Extract the (x, y) coordinate from the center of the cell holding the provided text.  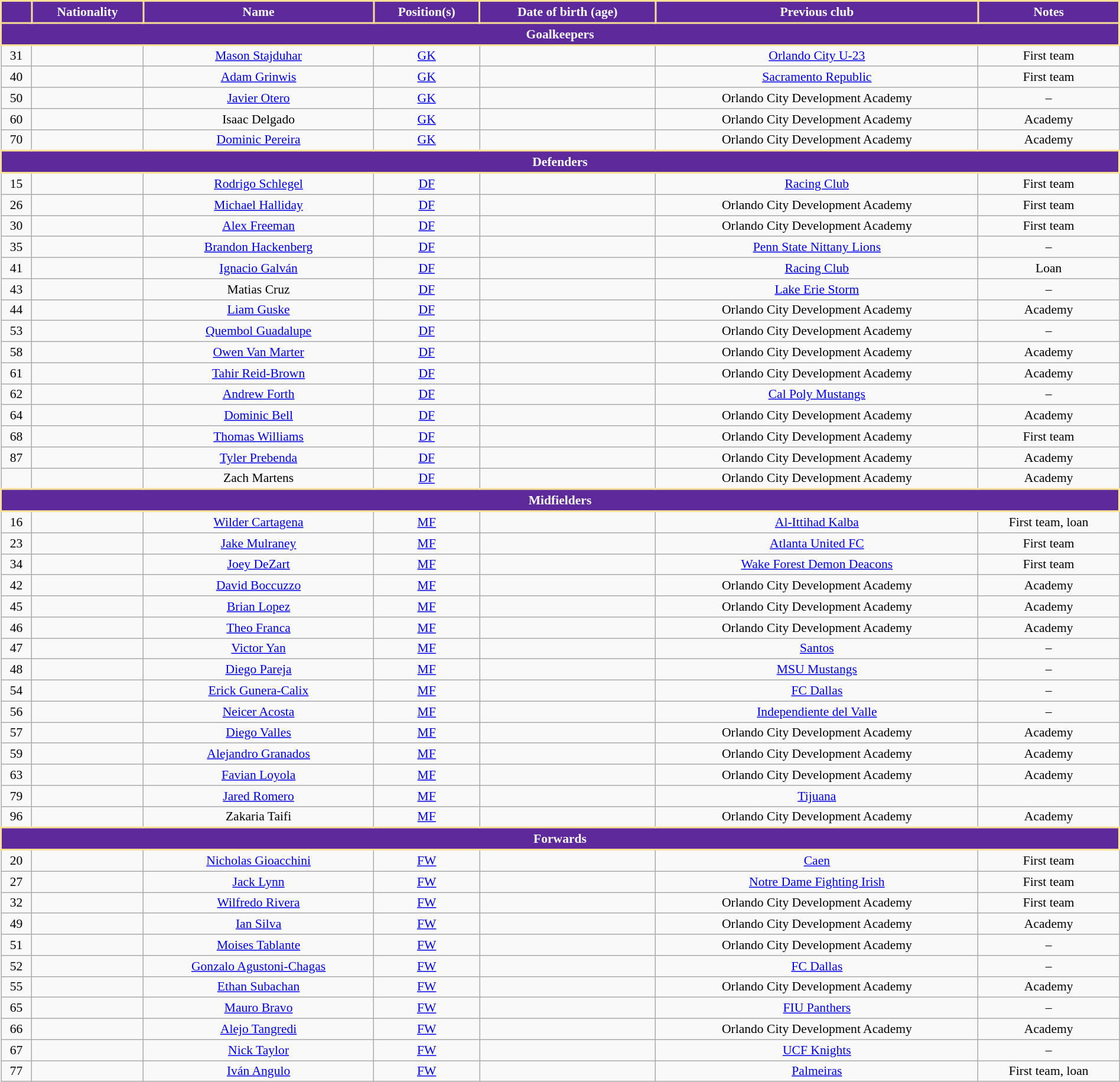
Loan (1049, 268)
26 (17, 205)
Alejandro Granados (258, 754)
Quembol Guadalupe (258, 331)
Matias Cruz (258, 289)
Caen (817, 861)
Alejo Tangredi (258, 1029)
Joey DeZart (258, 565)
UCF Knights (817, 1050)
Midfielders (560, 501)
Thomas Williams (258, 436)
55 (17, 987)
Nick Taylor (258, 1050)
Jared Romero (258, 796)
27 (17, 882)
Notre Dame Fighting Irish (817, 882)
Independiente del Valle (817, 712)
Previous club (817, 12)
Tijuana (817, 796)
Javier Otero (258, 98)
Victor Yan (258, 648)
46 (17, 628)
Jake Mulraney (258, 543)
Forwards (560, 839)
Owen Van Marter (258, 353)
Dominic Pereira (258, 140)
57 (17, 733)
52 (17, 966)
Wake Forest Demon Deacons (817, 565)
34 (17, 565)
61 (17, 373)
Santos (817, 648)
Lake Erie Storm (817, 289)
Erick Gunera-Calix (258, 691)
Cal Poly Mustangs (817, 395)
68 (17, 436)
20 (17, 861)
Alex Freeman (258, 226)
Rodrigo Schlegel (258, 184)
40 (17, 77)
Wilder Cartagena (258, 522)
Penn State Nittany Lions (817, 247)
31 (17, 56)
Atlanta United FC (817, 543)
Goalkeepers (560, 34)
Andrew Forth (258, 395)
63 (17, 775)
65 (17, 1008)
45 (17, 607)
77 (17, 1071)
87 (17, 458)
53 (17, 331)
Isaac Delgado (258, 119)
Ethan Subachan (258, 987)
Dominic Bell (258, 416)
Position(s) (426, 12)
Neicer Acosta (258, 712)
51 (17, 945)
Zakaria Taifi (258, 817)
Brian Lopez (258, 607)
Diego Pareja (258, 670)
Nicholas Gioacchini (258, 861)
Notes (1049, 12)
Name (258, 12)
Orlando City U-23 (817, 56)
Ignacio Galván (258, 268)
62 (17, 395)
30 (17, 226)
Liam Guske (258, 310)
Diego Valles (258, 733)
58 (17, 353)
96 (17, 817)
16 (17, 522)
Palmeiras (817, 1071)
Wilfredo Rivera (258, 903)
Ian Silva (258, 924)
79 (17, 796)
Moises Tablante (258, 945)
56 (17, 712)
49 (17, 924)
Adam Grinwis (258, 77)
Mason Stajduhar (258, 56)
59 (17, 754)
44 (17, 310)
Sacramento Republic (817, 77)
42 (17, 586)
Brandon Hackenberg (258, 247)
Favian Loyola (258, 775)
23 (17, 543)
64 (17, 416)
Jack Lynn (258, 882)
54 (17, 691)
Tahir Reid-Brown (258, 373)
70 (17, 140)
FIU Panthers (817, 1008)
35 (17, 247)
32 (17, 903)
Iván Angulo (258, 1071)
Theo Franca (258, 628)
67 (17, 1050)
Al-Ittihad Kalba (817, 522)
Mauro Bravo (258, 1008)
Zach Martens (258, 478)
47 (17, 648)
Nationality (87, 12)
Michael Halliday (258, 205)
66 (17, 1029)
Tyler Prebenda (258, 458)
David Boccuzzo (258, 586)
50 (17, 98)
15 (17, 184)
Defenders (560, 162)
Date of birth (age) (568, 12)
Gonzalo Agustoni-Chagas (258, 966)
43 (17, 289)
60 (17, 119)
41 (17, 268)
MSU Mustangs (817, 670)
48 (17, 670)
